For the text-containing cell, return its midpoint in [X, Y] coordinate format. 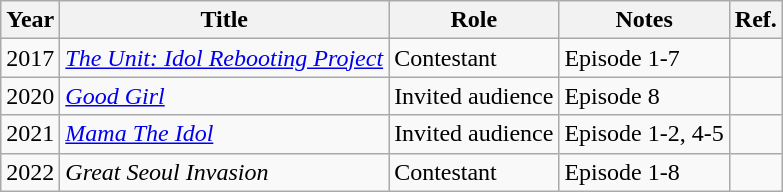
Episode 1-7 [644, 58]
Notes [644, 20]
Good Girl [224, 96]
2020 [30, 96]
The Unit: Idol Rebooting Project [224, 58]
Episode 1-8 [644, 172]
Ref. [756, 20]
Mama The Idol [224, 134]
Title [224, 20]
Great Seoul Invasion [224, 172]
Episode 1-2, 4-5 [644, 134]
Role [474, 20]
Year [30, 20]
Episode 8 [644, 96]
2022 [30, 172]
2021 [30, 134]
2017 [30, 58]
